Provide the [x, y] coordinate of the cell's center where the given text is located.  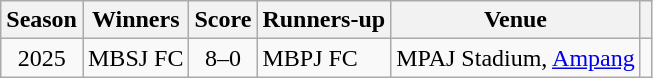
8–0 [223, 58]
2025 [42, 58]
Runners-up [324, 20]
MBSJ FC [135, 58]
Winners [135, 20]
Score [223, 20]
Season [42, 20]
MBPJ FC [324, 58]
MPAJ Stadium, Ampang [516, 58]
Venue [516, 20]
